Capture the cell that displays the provided text and extract its [X, Y] central coordinate. 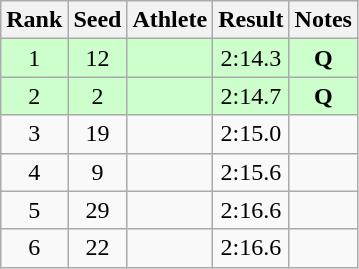
Athlete [170, 20]
9 [98, 172]
2:15.0 [251, 134]
2:14.3 [251, 58]
Result [251, 20]
29 [98, 210]
12 [98, 58]
Rank [34, 20]
Notes [323, 20]
4 [34, 172]
2:14.7 [251, 96]
1 [34, 58]
6 [34, 248]
Seed [98, 20]
19 [98, 134]
5 [34, 210]
2:15.6 [251, 172]
22 [98, 248]
3 [34, 134]
